For the text-containing cell, return its midpoint in (x, y) coordinate format. 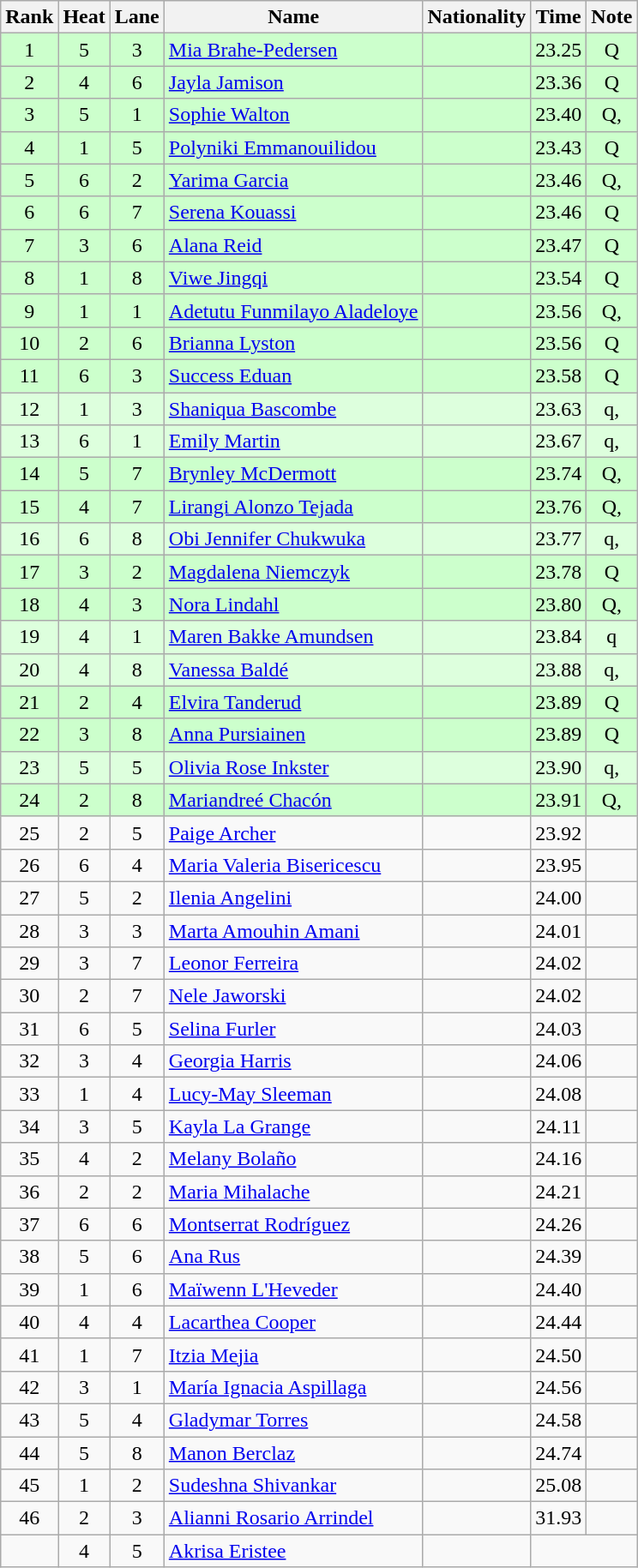
31.93 (559, 1518)
35 (29, 1159)
10 (29, 343)
Brynley McDermott (293, 474)
Paige Archer (293, 832)
24.11 (559, 1126)
16 (29, 539)
41 (29, 1355)
Nele Jaworski (293, 996)
26 (29, 865)
Yarima Garcia (293, 180)
Mariandreé Chacón (293, 800)
María Ignacia Aspillaga (293, 1387)
14 (29, 474)
Obi Jennifer Chukwuka (293, 539)
Elvira Tanderud (293, 702)
31 (29, 1029)
24.01 (559, 930)
23.54 (559, 278)
15 (29, 507)
Vanessa Baldé (293, 670)
24.39 (559, 1257)
Mia Brahe-Pedersen (293, 50)
Rank (29, 17)
23.80 (559, 604)
23.67 (559, 442)
24.03 (559, 1029)
34 (29, 1126)
23.77 (559, 539)
23.76 (559, 507)
24.08 (559, 1094)
Magdalena Niemczyk (293, 572)
q (612, 637)
Akrisa Eristee (293, 1551)
23.47 (559, 245)
23.40 (559, 115)
21 (29, 702)
Georgia Harris (293, 1061)
Name (293, 17)
Maria Mihalache (293, 1192)
Shaniqua Bascombe (293, 409)
Serena Kouassi (293, 213)
23.90 (559, 767)
44 (29, 1453)
Marta Amouhin Amani (293, 930)
33 (29, 1094)
23.95 (559, 865)
Adetutu Funmilayo Aladeloye (293, 310)
23.84 (559, 637)
23.63 (559, 409)
17 (29, 572)
Itzia Mejia (293, 1355)
Manon Berclaz (293, 1453)
Melany Bolaño (293, 1159)
19 (29, 637)
Nora Lindahl (293, 604)
12 (29, 409)
23.36 (559, 82)
39 (29, 1289)
23.43 (559, 147)
Polyniki Emmanouilidou (293, 147)
38 (29, 1257)
24.40 (559, 1289)
36 (29, 1192)
25.08 (559, 1486)
Maren Bakke Amundsen (293, 637)
Olivia Rose Inkster (293, 767)
23.92 (559, 832)
Alana Reid (293, 245)
Anna Pursiainen (293, 735)
23.91 (559, 800)
18 (29, 604)
37 (29, 1224)
Lane (137, 17)
Selina Furler (293, 1029)
Sudeshna Shivankar (293, 1486)
Sophie Walton (293, 115)
46 (29, 1518)
Maria Valeria Bisericescu (293, 865)
Nationality (477, 17)
42 (29, 1387)
Kayla La Grange (293, 1126)
29 (29, 964)
24.26 (559, 1224)
30 (29, 996)
23.88 (559, 670)
24.58 (559, 1420)
45 (29, 1486)
Heat (84, 17)
Brianna Lyston (293, 343)
Gladymar Torres (293, 1420)
11 (29, 375)
43 (29, 1420)
Note (612, 17)
23 (29, 767)
Lirangi Alonzo Tejada (293, 507)
24.00 (559, 898)
23.25 (559, 50)
Success Eduan (293, 375)
Alianni Rosario Arrindel (293, 1518)
9 (29, 310)
20 (29, 670)
Time (559, 17)
Ilenia Angelini (293, 898)
32 (29, 1061)
27 (29, 898)
Jayla Jamison (293, 82)
Leonor Ferreira (293, 964)
22 (29, 735)
24.21 (559, 1192)
23.74 (559, 474)
24.74 (559, 1453)
24.06 (559, 1061)
24.56 (559, 1387)
13 (29, 442)
28 (29, 930)
24.16 (559, 1159)
24 (29, 800)
Ana Rus (293, 1257)
Lucy-May Sleeman (293, 1094)
Lacarthea Cooper (293, 1322)
24.50 (559, 1355)
Maïwenn L'Heveder (293, 1289)
Montserrat Rodríguez (293, 1224)
24.44 (559, 1322)
Emily Martin (293, 442)
Viwe Jingqi (293, 278)
25 (29, 832)
40 (29, 1322)
23.78 (559, 572)
23.58 (559, 375)
